Locate the cell with the specified text and output its (x, y) center coordinate. 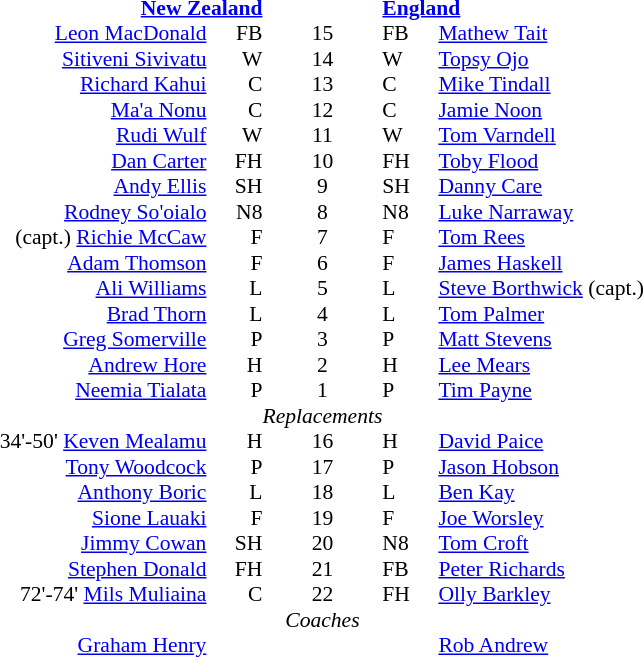
22 (322, 595)
8 (322, 212)
Replacements (322, 416)
3 (322, 339)
7 (322, 237)
16 (322, 441)
19 (322, 518)
Coaches (322, 620)
13 (322, 85)
20 (322, 543)
2 (322, 365)
6 (322, 263)
21 (322, 569)
1 (322, 391)
15 (322, 33)
18 (322, 493)
4 (322, 314)
17 (322, 467)
10 (322, 161)
14 (322, 59)
9 (322, 187)
5 (322, 289)
12 (322, 110)
11 (322, 135)
